Detect which cell encompasses the target text, then output its (x, y) center coordinate. 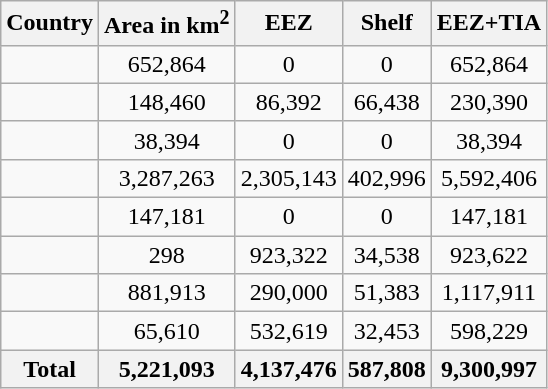
Country (50, 24)
2,305,143 (288, 178)
402,996 (386, 178)
86,392 (288, 102)
598,229 (488, 331)
587,808 (386, 369)
Shelf (386, 24)
5,221,093 (166, 369)
148,460 (166, 102)
EEZ (288, 24)
4,137,476 (288, 369)
3,287,263 (166, 178)
9,300,997 (488, 369)
923,622 (488, 255)
Area in km2 (166, 24)
881,913 (166, 293)
65,610 (166, 331)
EEZ+TIA (488, 24)
32,453 (386, 331)
298 (166, 255)
532,619 (288, 331)
290,000 (288, 293)
1,117,911 (488, 293)
5,592,406 (488, 178)
Total (50, 369)
923,322 (288, 255)
34,538 (386, 255)
66,438 (386, 102)
51,383 (386, 293)
230,390 (488, 102)
